Return the [x, y] coordinate for the center point of the cell that contains the specified text.  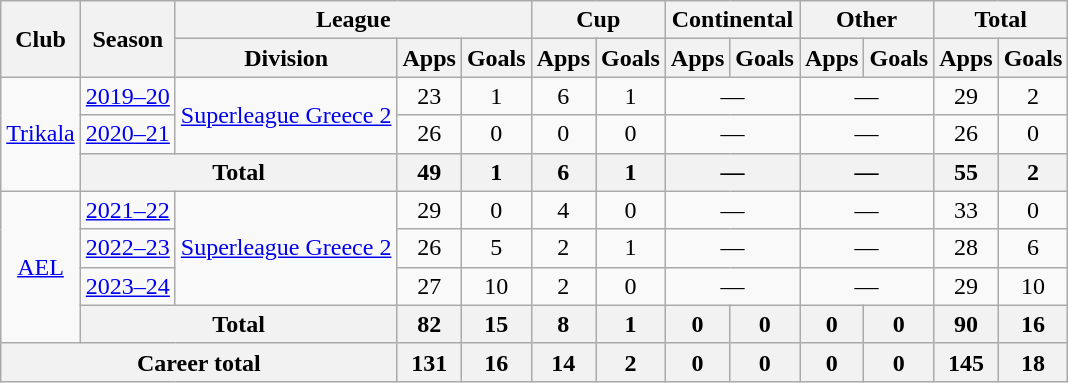
145 [966, 362]
Club [41, 39]
131 [429, 362]
27 [429, 286]
2022–23 [128, 248]
2023–24 [128, 286]
14 [563, 362]
2021–22 [128, 210]
Cup [598, 20]
Career total [199, 362]
Trikala [41, 134]
Season [128, 39]
8 [563, 324]
82 [429, 324]
League [353, 20]
Other [867, 20]
AEL [41, 267]
18 [1033, 362]
90 [966, 324]
23 [429, 96]
55 [966, 172]
15 [496, 324]
2019–20 [128, 96]
33 [966, 210]
Continental [732, 20]
5 [496, 248]
Division [286, 58]
49 [429, 172]
4 [563, 210]
28 [966, 248]
2020–21 [128, 134]
